From the cell containing the given text, extract its center point as [x, y] coordinate. 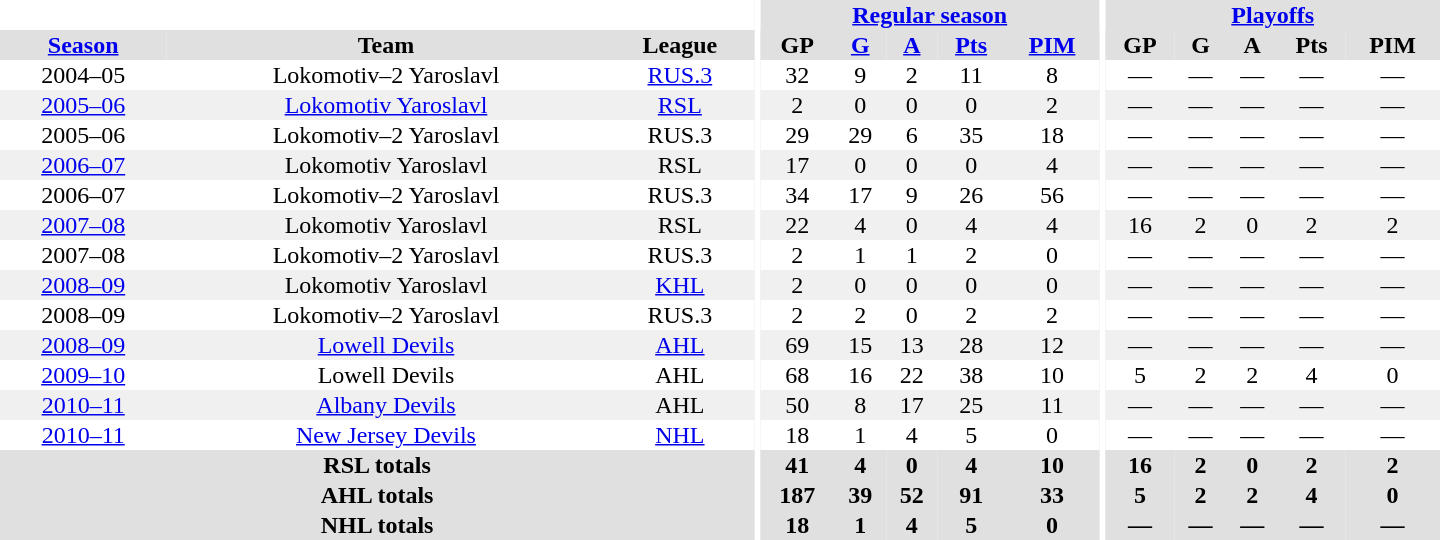
2009–10 [83, 375]
68 [798, 375]
32 [798, 75]
69 [798, 345]
52 [912, 495]
AHL totals [377, 495]
Team [386, 45]
35 [972, 135]
38 [972, 375]
91 [972, 495]
Season [83, 45]
41 [798, 465]
26 [972, 195]
New Jersey Devils [386, 435]
League [680, 45]
RSL totals [377, 465]
28 [972, 345]
34 [798, 195]
25 [972, 405]
187 [798, 495]
KHL [680, 285]
56 [1052, 195]
Playoffs [1272, 15]
Albany Devils [386, 405]
6 [912, 135]
39 [860, 495]
12 [1052, 345]
50 [798, 405]
15 [860, 345]
33 [1052, 495]
Regular season [930, 15]
2004–05 [83, 75]
NHL totals [377, 525]
13 [912, 345]
NHL [680, 435]
